Locate the cell with the specified text and output its [x, y] center coordinate. 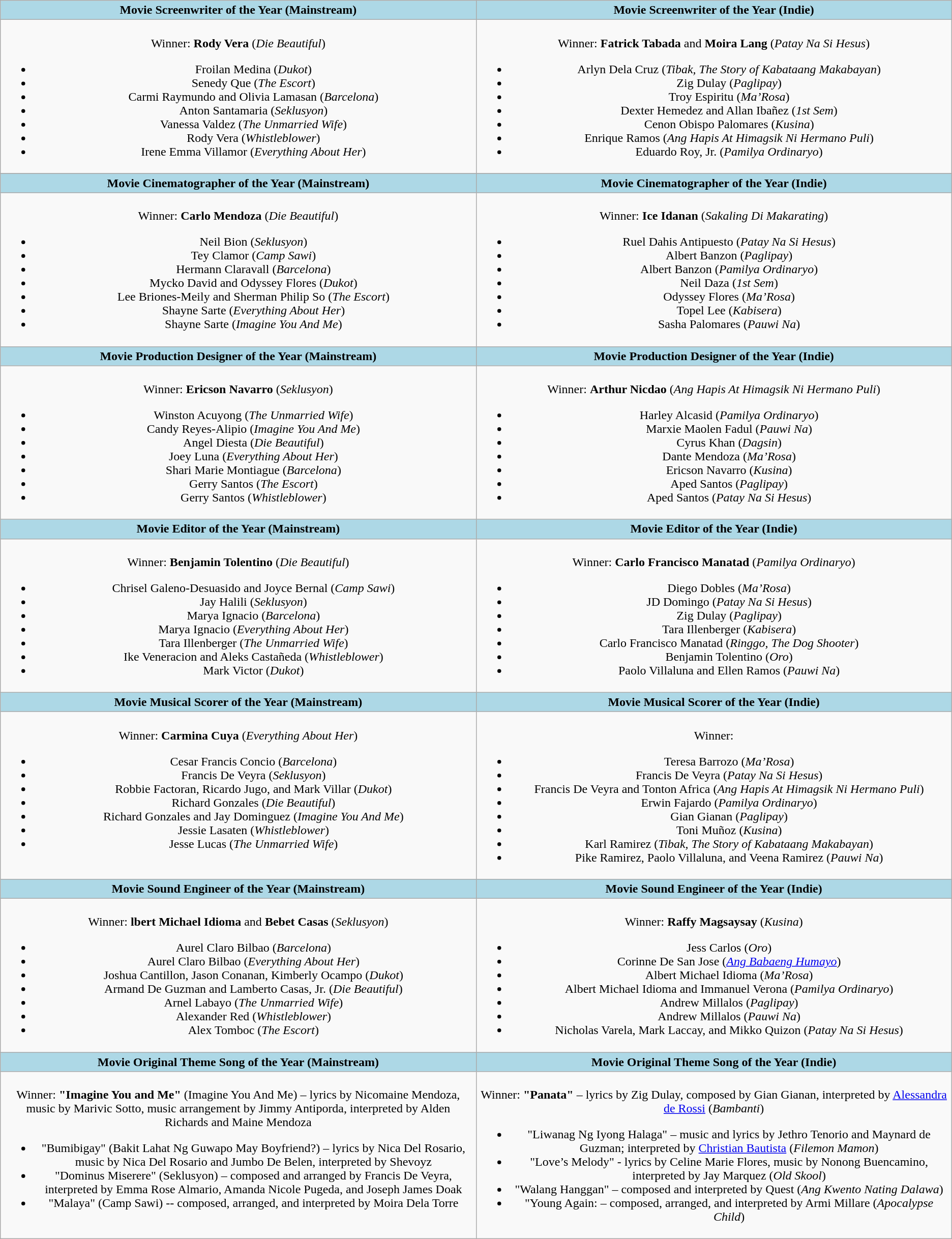
Movie Cinematographer of the Year (Indie) [714, 183]
Movie Original Theme Song of the Year (Mainstream) [238, 1061]
Movie Musical Scorer of the Year (Mainstream) [238, 702]
Movie Original Theme Song of the Year (Indie) [714, 1061]
Movie Editor of the Year (Mainstream) [238, 529]
Movie Sound Engineer of the Year (Indie) [714, 889]
Movie Musical Scorer of the Year (Indie) [714, 702]
Movie Editor of the Year (Indie) [714, 529]
Movie Screenwriter of the Year (Indie) [714, 10]
Movie Production Designer of the Year (Mainstream) [238, 356]
Movie Sound Engineer of the Year (Mainstream) [238, 889]
Movie Production Designer of the Year (Indie) [714, 356]
Movie Screenwriter of the Year (Mainstream) [238, 10]
Movie Cinematographer of the Year (Mainstream) [238, 183]
